Locate the cell with the specified text and output its (x, y) center coordinate. 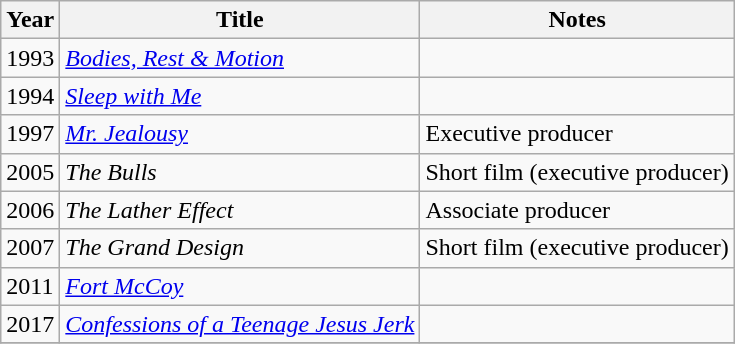
2017 (30, 324)
Bodies, Rest & Motion (240, 58)
The Bulls (240, 172)
Associate producer (577, 210)
2006 (30, 210)
Executive producer (577, 134)
Year (30, 20)
The Grand Design (240, 248)
1994 (30, 96)
Confessions of a Teenage Jesus Jerk (240, 324)
Title (240, 20)
2007 (30, 248)
The Lather Effect (240, 210)
Fort McCoy (240, 286)
Mr. Jealousy (240, 134)
1997 (30, 134)
Notes (577, 20)
Sleep with Me (240, 96)
1993 (30, 58)
2011 (30, 286)
2005 (30, 172)
